Return [X, Y] of the center of cell containing provided text 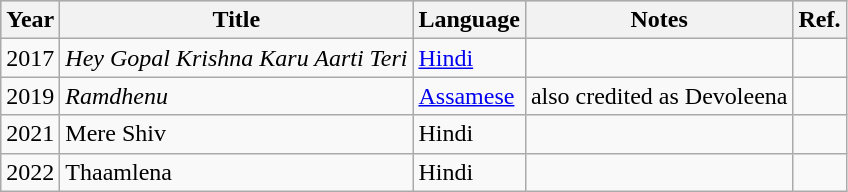
Title [236, 20]
Year [30, 20]
also credited as Devoleena [659, 96]
Assamese [469, 96]
Mere Shiv [236, 134]
2019 [30, 96]
2021 [30, 134]
Ramdhenu [236, 96]
Ref. [820, 20]
Notes [659, 20]
Thaamlena [236, 172]
2022 [30, 172]
2017 [30, 58]
Language [469, 20]
Hey Gopal Krishna Karu Aarti Teri [236, 58]
